Detect which cell encompasses the target text, then output its (x, y) center coordinate. 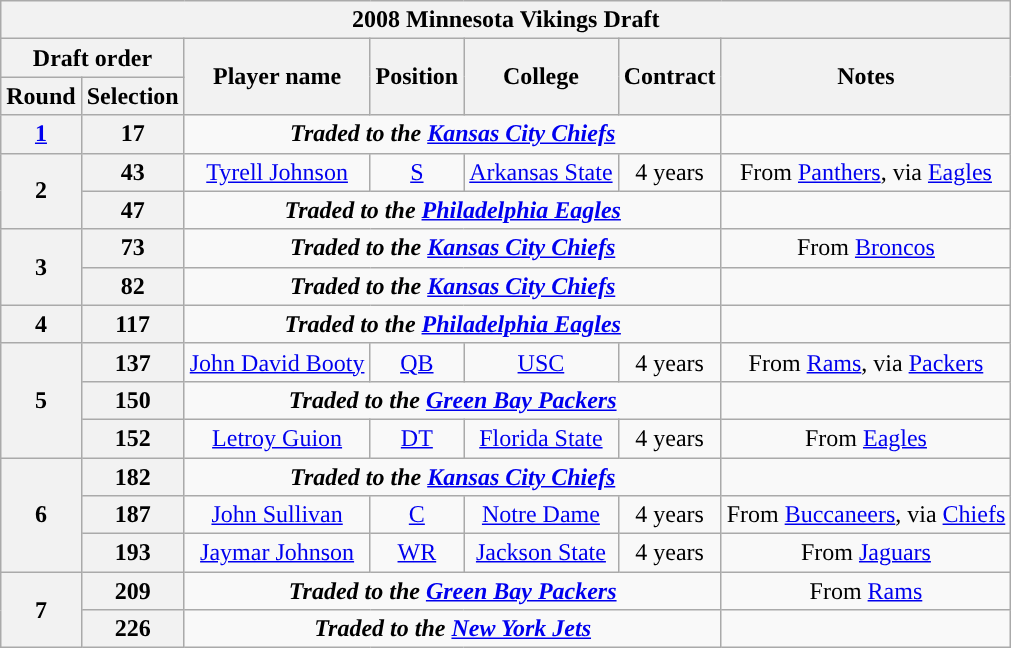
226 (132, 629)
Contract (670, 77)
From Buccaneers, via Chiefs (866, 515)
Florida State (541, 438)
C (417, 515)
117 (132, 324)
Tyrell Johnson (277, 172)
193 (132, 553)
1 (41, 134)
47 (132, 210)
USC (541, 362)
7 (41, 610)
Selection (132, 96)
Position (417, 77)
College (541, 77)
From Rams, via Packers (866, 362)
S (417, 172)
209 (132, 591)
Notre Dame (541, 515)
From Eagles (866, 438)
82 (132, 286)
John David Booty (277, 362)
Traded to the New York Jets (452, 629)
Letroy Guion (277, 438)
43 (132, 172)
73 (132, 248)
4 (41, 324)
Jaymar Johnson (277, 553)
187 (132, 515)
John Sullivan (277, 515)
137 (132, 362)
Notes (866, 77)
From Panthers, via Eagles (866, 172)
Draft order (92, 58)
From Rams (866, 591)
150 (132, 400)
QB (417, 362)
6 (41, 515)
Arkansas State (541, 172)
From Broncos (866, 248)
2008 Minnesota Vikings Draft (506, 20)
WR (417, 553)
17 (132, 134)
Player name (277, 77)
3 (41, 267)
Jackson State (541, 553)
5 (41, 400)
2 (41, 191)
From Jaguars (866, 553)
182 (132, 477)
DT (417, 438)
152 (132, 438)
Round (41, 96)
